Search for the cell housing the specified text and yield its [x, y] center coordinate. 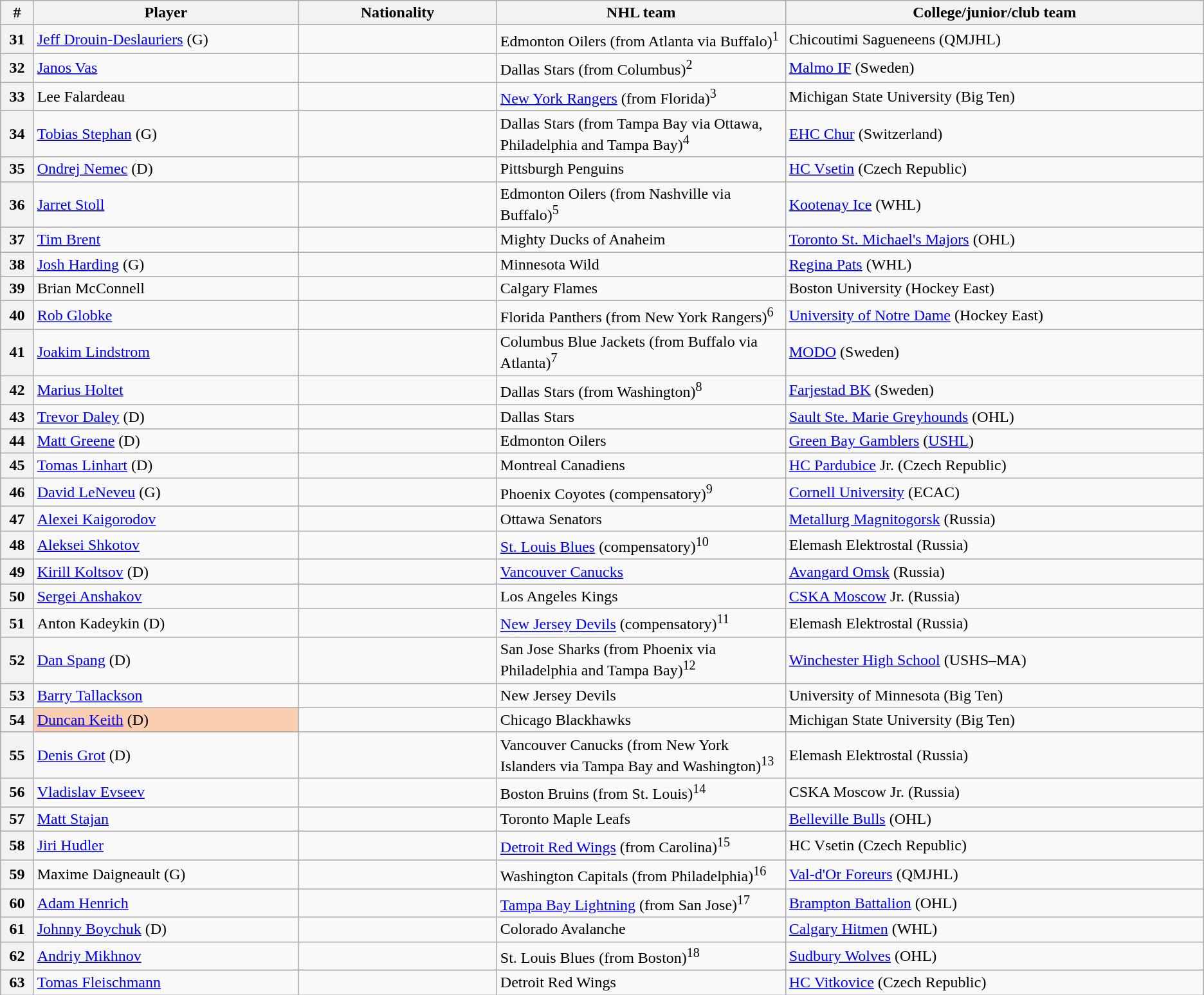
41 [17, 352]
Malmo IF (Sweden) [994, 68]
Calgary Flames [641, 289]
48 [17, 545]
34 [17, 134]
Los Angeles Kings [641, 596]
Johnny Boychuk (D) [166, 929]
Nationality [397, 13]
61 [17, 929]
University of Minnesota (Big Ten) [994, 695]
Jiri Hudler [166, 845]
56 [17, 792]
37 [17, 240]
Rob Globke [166, 315]
52 [17, 661]
Barry Tallackson [166, 695]
HC Pardubice Jr. (Czech Republic) [994, 466]
Tomas Fleischmann [166, 983]
51 [17, 623]
Phoenix Coyotes (compensatory)9 [641, 493]
Vancouver Canucks (from New York Islanders via Tampa Bay and Washington)13 [641, 755]
Edmonton Oilers (from Nashville via Buffalo)5 [641, 205]
Anton Kadeykin (D) [166, 623]
Sault Ste. Marie Greyhounds (OHL) [994, 416]
Aleksei Shkotov [166, 545]
46 [17, 493]
Andriy Mikhnov [166, 956]
Brampton Battalion (OHL) [994, 903]
Player [166, 13]
St. Louis Blues (from Boston)18 [641, 956]
Dan Spang (D) [166, 661]
49 [17, 572]
Edmonton Oilers (from Atlanta via Buffalo)1 [641, 40]
Lee Falardeau [166, 96]
Jeff Drouin-Deslauriers (G) [166, 40]
David LeNeveu (G) [166, 493]
Toronto Maple Leafs [641, 819]
Vancouver Canucks [641, 572]
Belleville Bulls (OHL) [994, 819]
EHC Chur (Switzerland) [994, 134]
MODO (Sweden) [994, 352]
New Jersey Devils (compensatory)11 [641, 623]
Tampa Bay Lightning (from San Jose)17 [641, 903]
Kootenay Ice (WHL) [994, 205]
44 [17, 441]
Mighty Ducks of Anaheim [641, 240]
Janos Vas [166, 68]
Regina Pats (WHL) [994, 264]
59 [17, 875]
St. Louis Blues (compensatory)10 [641, 545]
38 [17, 264]
36 [17, 205]
Dallas Stars (from Columbus)2 [641, 68]
Detroit Red Wings (from Carolina)15 [641, 845]
# [17, 13]
Marius Holtet [166, 390]
New York Rangers (from Florida)3 [641, 96]
45 [17, 466]
42 [17, 390]
43 [17, 416]
Kirill Koltsov (D) [166, 572]
33 [17, 96]
31 [17, 40]
University of Notre Dame (Hockey East) [994, 315]
HC Vitkovice (Czech Republic) [994, 983]
Green Bay Gamblers (USHL) [994, 441]
Farjestad BK (Sweden) [994, 390]
35 [17, 169]
Ondrej Nemec (D) [166, 169]
Pittsburgh Penguins [641, 169]
54 [17, 720]
Matt Greene (D) [166, 441]
62 [17, 956]
San Jose Sharks (from Phoenix via Philadelphia and Tampa Bay)12 [641, 661]
Tomas Linhart (D) [166, 466]
Maxime Daigneault (G) [166, 875]
Tim Brent [166, 240]
Cornell University (ECAC) [994, 493]
Edmonton Oilers [641, 441]
Dallas Stars [641, 416]
Boston University (Hockey East) [994, 289]
Montreal Canadiens [641, 466]
40 [17, 315]
55 [17, 755]
Tobias Stephan (G) [166, 134]
NHL team [641, 13]
Vladislav Evseev [166, 792]
Jarret Stoll [166, 205]
Val-d'Or Foreurs (QMJHL) [994, 875]
47 [17, 518]
Sergei Anshakov [166, 596]
Alexei Kaigorodov [166, 518]
39 [17, 289]
Avangard Omsk (Russia) [994, 572]
Trevor Daley (D) [166, 416]
Duncan Keith (D) [166, 720]
Chicago Blackhawks [641, 720]
New Jersey Devils [641, 695]
Boston Bruins (from St. Louis)14 [641, 792]
Dallas Stars (from Tampa Bay via Ottawa, Philadelphia and Tampa Bay)4 [641, 134]
Brian McConnell [166, 289]
60 [17, 903]
Joakim Lindstrom [166, 352]
63 [17, 983]
Dallas Stars (from Washington)8 [641, 390]
Matt Stajan [166, 819]
Metallurg Magnitogorsk (Russia) [994, 518]
Washington Capitals (from Philadelphia)16 [641, 875]
53 [17, 695]
Chicoutimi Sagueneens (QMJHL) [994, 40]
Toronto St. Michael's Majors (OHL) [994, 240]
Colorado Avalanche [641, 929]
50 [17, 596]
Minnesota Wild [641, 264]
Ottawa Senators [641, 518]
57 [17, 819]
Detroit Red Wings [641, 983]
32 [17, 68]
Winchester High School (USHS–MA) [994, 661]
Columbus Blue Jackets (from Buffalo via Atlanta)7 [641, 352]
Denis Grot (D) [166, 755]
58 [17, 845]
Florida Panthers (from New York Rangers)6 [641, 315]
Josh Harding (G) [166, 264]
Adam Henrich [166, 903]
Sudbury Wolves (OHL) [994, 956]
Calgary Hitmen (WHL) [994, 929]
College/junior/club team [994, 13]
